From the cell containing the given text, extract its center point as (x, y) coordinate. 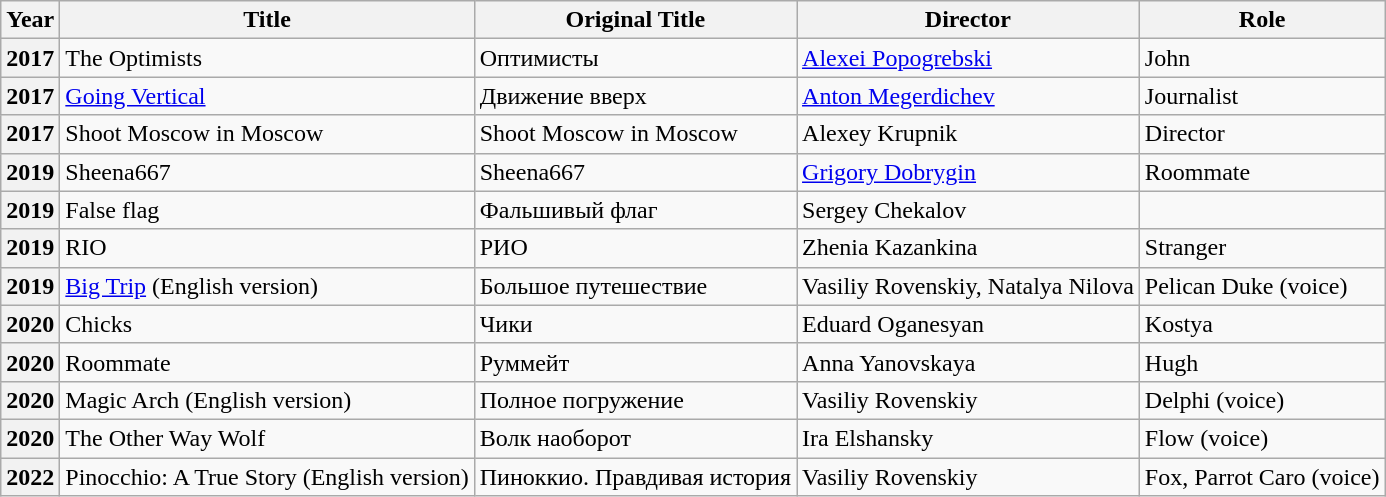
The Optimists (267, 58)
Ira Elshansky (968, 438)
Alexei Popogrebski (968, 58)
Grigory Dobrygin (968, 172)
Полное погружение (635, 400)
False flag (267, 210)
Волк наоборот (635, 438)
Pelican Duke (voice) (1262, 286)
Alexey Krupnik (968, 134)
Большое путешествие (635, 286)
Going Vertical (267, 96)
Pinocchio: A True Story (English version) (267, 477)
Big Trip (English version) (267, 286)
Delphi (voice) (1262, 400)
Оптимисты (635, 58)
Chicks (267, 324)
Zhenia Kazankina (968, 248)
Role (1262, 20)
Hugh (1262, 362)
Original Title (635, 20)
Stranger (1262, 248)
2022 (30, 477)
Magic Arch (English version) (267, 400)
Anton Megerdichev (968, 96)
John (1262, 58)
Чики (635, 324)
Фальшивый флаг (635, 210)
Eduard Oganesyan (968, 324)
RIO (267, 248)
Kostya (1262, 324)
Движение вверх (635, 96)
Пиноккио. Правдивая история (635, 477)
Year (30, 20)
Journalist (1262, 96)
Vasiliy Rovenskiy, Natalya Nilova (968, 286)
Title (267, 20)
Руммейт (635, 362)
Flow (voice) (1262, 438)
Sergey Chekalov (968, 210)
The Other Way Wolf (267, 438)
Anna Yanovskaya (968, 362)
РИО (635, 248)
Fox, Parrot Caro (voice) (1262, 477)
